Find where the given text appears and provide that cell's center as [X, Y] coordinate. 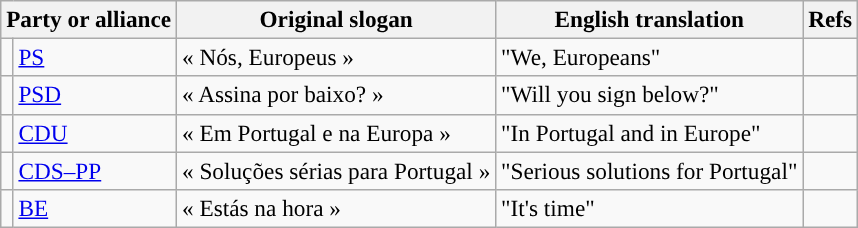
Original slogan [336, 19]
"It's time" [650, 208]
« Estás na hora » [336, 208]
« Em Portugal e na Europa » [336, 133]
« Nós, Europeus » [336, 57]
"Serious solutions for Portugal" [650, 170]
CDS–PP [95, 170]
PSD [95, 95]
"Will you sign below?" [650, 95]
English translation [650, 19]
Refs [830, 19]
Party or alliance [89, 19]
"In Portugal and in Europe" [650, 133]
BE [95, 208]
« Soluções sérias para Portugal » [336, 170]
CDU [95, 133]
PS [95, 57]
« Assina por baixo? » [336, 95]
"We, Europeans" [650, 57]
